Return the [X, Y] coordinate for the center point of the cell that contains the specified text.  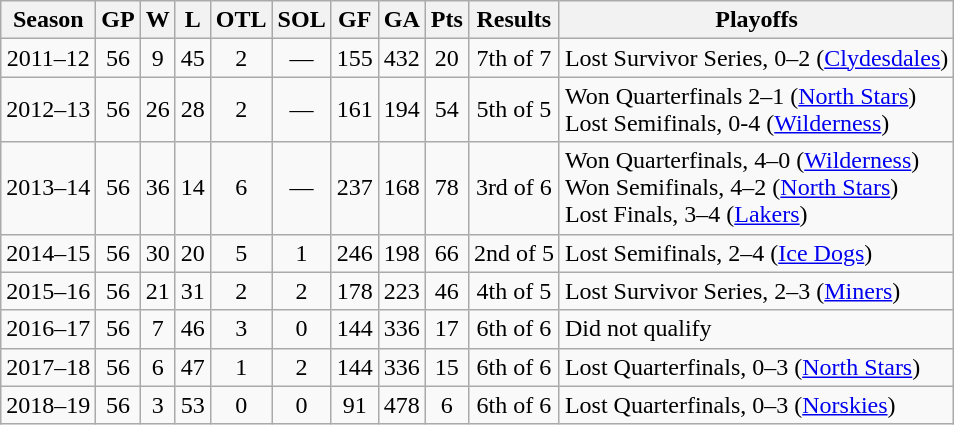
178 [354, 291]
21 [158, 291]
17 [446, 329]
3rd of 6 [514, 188]
2017–18 [48, 367]
5th of 5 [514, 110]
2018–19 [48, 405]
GF [354, 20]
Won Quarterfinals 2–1 (North Stars)Lost Semifinals, 0-4 (Wilderness) [756, 110]
246 [354, 253]
45 [192, 58]
478 [402, 405]
161 [354, 110]
Season [48, 20]
Results [514, 20]
GP [118, 20]
194 [402, 110]
Lost Quarterfinals, 0–3 (North Stars) [756, 367]
5 [241, 253]
4th of 5 [514, 291]
47 [192, 367]
Lost Survivor Series, 0–2 (Clydesdales) [756, 58]
2012–13 [48, 110]
OTL [241, 20]
78 [446, 188]
2011–12 [48, 58]
237 [354, 188]
Did not qualify [756, 329]
GA [402, 20]
91 [354, 405]
Lost Survivor Series, 2–3 (Miners) [756, 291]
7th of 7 [514, 58]
Playoffs [756, 20]
Pts [446, 20]
9 [158, 58]
28 [192, 110]
15 [446, 367]
L [192, 20]
2016–17 [48, 329]
26 [158, 110]
2014–15 [48, 253]
14 [192, 188]
66 [446, 253]
Lost Semifinals, 2–4 (Ice Dogs) [756, 253]
31 [192, 291]
223 [402, 291]
53 [192, 405]
SOL [302, 20]
2nd of 5 [514, 253]
54 [446, 110]
36 [158, 188]
Lost Quarterfinals, 0–3 (Norskies) [756, 405]
2015–16 [48, 291]
7 [158, 329]
432 [402, 58]
W [158, 20]
198 [402, 253]
2013–14 [48, 188]
155 [354, 58]
Won Quarterfinals, 4–0 (Wilderness)Won Semifinals, 4–2 (North Stars)Lost Finals, 3–4 (Lakers) [756, 188]
30 [158, 253]
168 [402, 188]
